Identify which cell holds the provided text, then report its [X, Y] central coordinate. 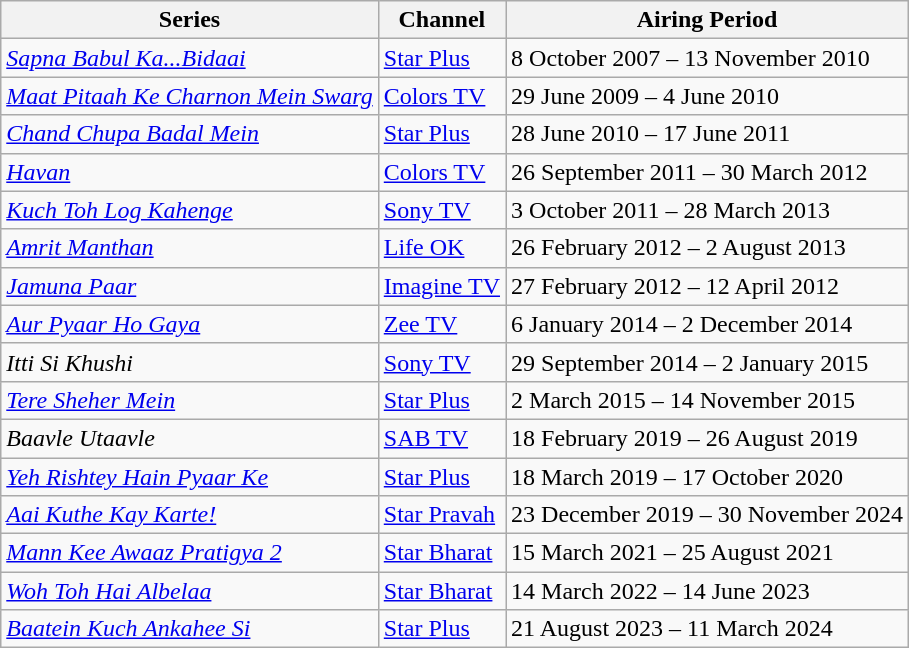
Yeh Rishtey Hain Pyaar Ke [190, 477]
21 August 2023 – 11 March 2024 [708, 629]
Kuch Toh Log Kahenge [190, 210]
Zee TV [442, 324]
Chand Chupa Badal Mein [190, 134]
23 December 2019 – 30 November 2024 [708, 515]
2 March 2015 – 14 November 2015 [708, 400]
14 March 2022 – 14 June 2023 [708, 591]
Woh Toh Hai Albelaa [190, 591]
Itti Si Khushi [190, 362]
SAB TV [442, 438]
26 February 2012 – 2 August 2013 [708, 248]
Sapna Babul Ka...Bidaai [190, 58]
Star Pravah [442, 515]
26 September 2011 – 30 March 2012 [708, 172]
Airing Period [708, 20]
18 February 2019 – 26 August 2019 [708, 438]
28 June 2010 – 17 June 2011 [708, 134]
3 October 2011 – 28 March 2013 [708, 210]
27 February 2012 – 12 April 2012 [708, 286]
Jamuna Paar [190, 286]
Channel [442, 20]
Series [190, 20]
Tere Sheher Mein [190, 400]
Baavle Utaavle [190, 438]
8 October 2007 – 13 November 2010 [708, 58]
18 March 2019 – 17 October 2020 [708, 477]
Aur Pyaar Ho Gaya [190, 324]
Imagine TV [442, 286]
6 January 2014 – 2 December 2014 [708, 324]
29 September 2014 – 2 January 2015 [708, 362]
Amrit Manthan [190, 248]
Maat Pitaah Ke Charnon Mein Swarg [190, 96]
Mann Kee Awaaz Pratigya 2 [190, 553]
Baatein Kuch Ankahee Si [190, 629]
29 June 2009 – 4 June 2010 [708, 96]
Life OK [442, 248]
15 March 2021 – 25 August 2021 [708, 553]
Aai Kuthe Kay Karte! [190, 515]
Havan [190, 172]
